Determine the [x, y] coordinate at the center of the cell enclosing the given text.  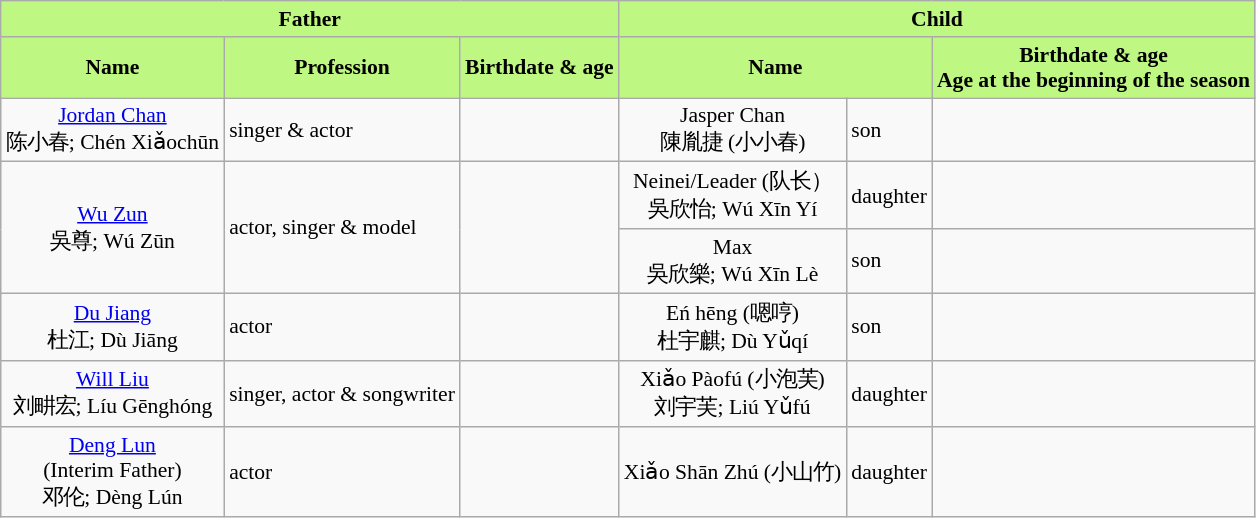
Birthdate & age [540, 68]
Profession [342, 68]
Jordan Chan陈小春; Chén Xiǎochūn [112, 130]
actor, singer & model [342, 228]
Deng Lun(Interim Father)邓伦; Dèng Lún [112, 473]
singer, actor & songwriter [342, 394]
Eń hēng (嗯哼) 杜宇麒; Dù Yǔqí [733, 326]
singer & actor [342, 130]
Jasper Chan 陳胤捷 (小小春) [733, 130]
Wu Zun吳尊; Wú Zūn [112, 228]
Xiǎo Pàofú (小泡芙)刘宇芙; Liú Yǔfú [733, 394]
Xiǎo Shān Zhú (小山竹) [733, 473]
Father [310, 19]
Birthdate & ageAge at the beginning of the season [1094, 68]
Du Jiang 杜江; Dù Jiāng [112, 326]
Max 吳欣樂; Wú Xīn Lè [733, 261]
Neinei/Leader (队长） 吳欣怡; Wú Xīn Yí [733, 196]
Will Liu刘畊宏; Líu Gēnghóng [112, 394]
Child [937, 19]
